Search for the cell housing the specified text and yield its (x, y) center coordinate. 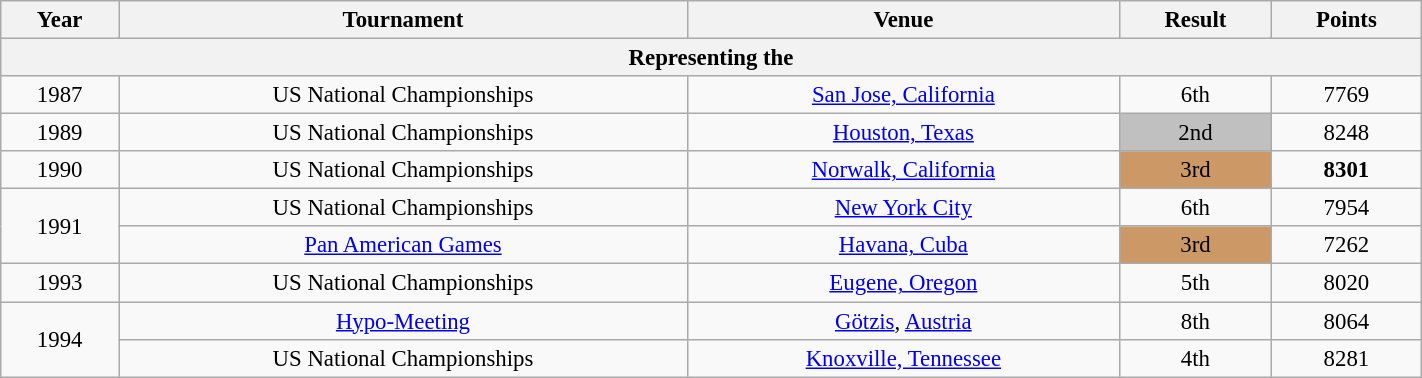
2nd (1195, 133)
San Jose, California (903, 95)
8020 (1347, 283)
1987 (60, 95)
Götzis, Austria (903, 321)
1989 (60, 133)
Hypo-Meeting (402, 321)
Pan American Games (402, 245)
New York City (903, 208)
Points (1347, 20)
Representing the (711, 58)
7954 (1347, 208)
5th (1195, 283)
8064 (1347, 321)
1993 (60, 283)
4th (1195, 358)
8301 (1347, 170)
Year (60, 20)
Norwalk, California (903, 170)
Tournament (402, 20)
Houston, Texas (903, 133)
8th (1195, 321)
7769 (1347, 95)
7262 (1347, 245)
Knoxville, Tennessee (903, 358)
1994 (60, 340)
1991 (60, 226)
Venue (903, 20)
Eugene, Oregon (903, 283)
8248 (1347, 133)
Havana, Cuba (903, 245)
8281 (1347, 358)
Result (1195, 20)
1990 (60, 170)
